From the cell containing the given text, extract its center point as (X, Y) coordinate. 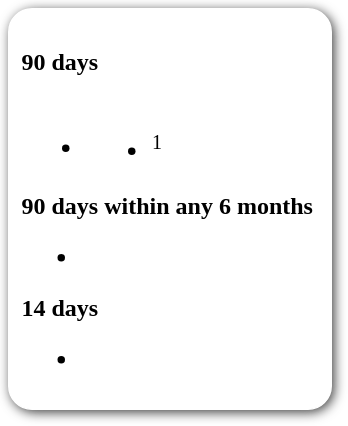
90 days 1 90 days within any 6 months14 days (167, 209)
1 (126, 134)
